Identify which cell holds the provided text, then report its [x, y] central coordinate. 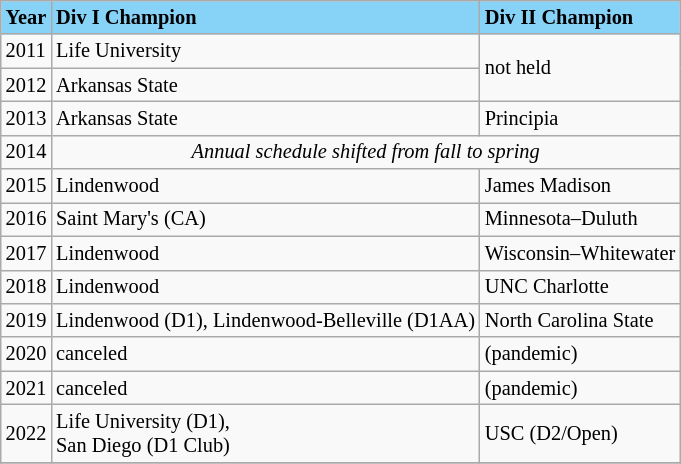
Lindenwood (D1), Lindenwood-Belleville (D1AA) [266, 320]
Year [26, 17]
Life University [266, 51]
USC (D2/Open) [580, 433]
Div I Champion [266, 17]
Minnesota–Duluth [580, 219]
2019 [26, 320]
2022 [26, 433]
2014 [26, 152]
2011 [26, 51]
Wisconsin–Whitewater [580, 253]
2021 [26, 388]
UNC Charlotte [580, 287]
2012 [26, 85]
Div II Champion [580, 17]
Saint Mary's (CA) [266, 219]
2020 [26, 354]
Life University (D1), San Diego (D1 Club) [266, 433]
2018 [26, 287]
not held [580, 68]
Principia [580, 118]
2017 [26, 253]
2016 [26, 219]
James Madison [580, 186]
Annual schedule shifted from fall to spring [366, 152]
2013 [26, 118]
2015 [26, 186]
North Carolina State [580, 320]
